From the cell containing the given text, extract its center point as [X, Y] coordinate. 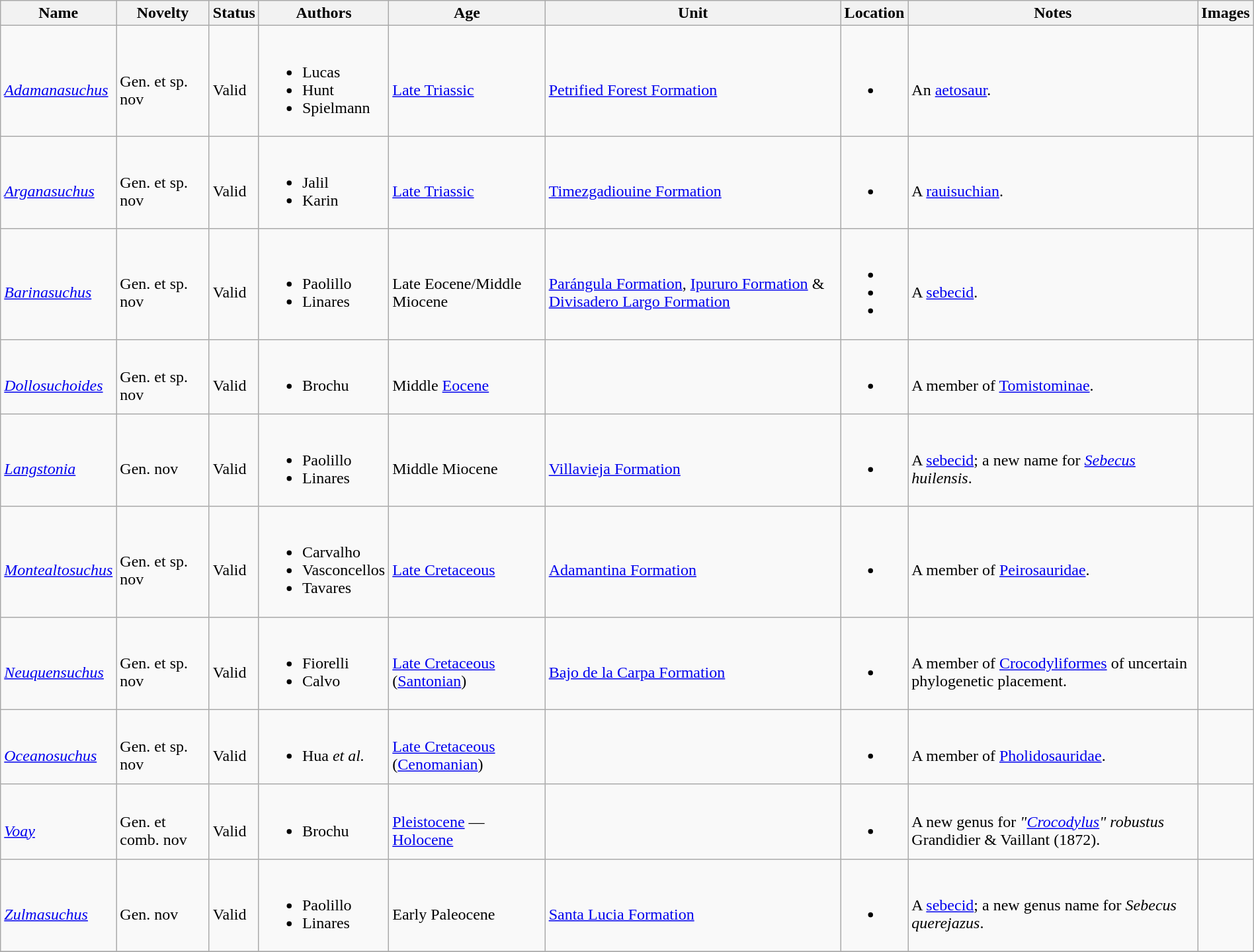
CarvalhoVasconcellosTavares [323, 562]
Timezgadiouine Formation [693, 182]
Name [58, 13]
Authors [323, 13]
Neuquensuchus [58, 663]
FiorelliCalvo [323, 663]
Adamantina Formation [693, 562]
Hua et al. [323, 747]
LucasHuntSpielmann [323, 81]
Status [234, 13]
Barinasuchus [58, 284]
A member of Crocodyliformes of uncertain phylogenetic placement. [1053, 663]
Late Cretaceous [467, 562]
Unit [693, 13]
Santa Lucia Formation [693, 905]
Dollosuchoides [58, 377]
Adamanasuchus [58, 81]
Late Eocene/Middle Miocene [467, 284]
Montealtosuchus [58, 562]
Late Cretaceous (Santonian) [467, 663]
A sebecid; a new genus name for Sebecus querejazus. [1053, 905]
Gen. et comb. nov [163, 821]
Notes [1053, 13]
Late Cretaceous (Cenomanian) [467, 747]
Voay [58, 821]
Villavieja Formation [693, 460]
Images [1226, 13]
Location [874, 13]
A sebecid; a new name for Sebecus huilensis. [1053, 460]
A sebecid. [1053, 284]
An aetosaur. [1053, 81]
Oceanosuchus [58, 747]
A member of Pholidosauridae. [1053, 747]
Zulmasuchus [58, 905]
Langstonia [58, 460]
A member of Tomistominae. [1053, 377]
Parángula Formation, Ipururo Formation & Divisadero Largo Formation [693, 284]
A rauisuchian. [1053, 182]
Pleistocene — Holocene [467, 821]
Petrified Forest Formation [693, 81]
Middle Miocene [467, 460]
Age [467, 13]
Novelty [163, 13]
A new genus for "Crocodylus" robustus Grandidier & Vaillant (1872). [1053, 821]
Bajo de la Carpa Formation [693, 663]
JalilKarin [323, 182]
Middle Eocene [467, 377]
A member of Peirosauridae. [1053, 562]
Arganasuchus [58, 182]
Early Paleocene [467, 905]
